Find where the given text appears and provide that cell's center as (X, Y) coordinate. 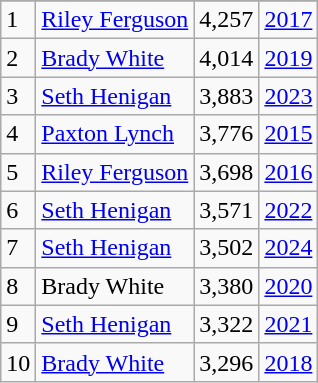
4,014 (226, 58)
8 (18, 286)
2016 (288, 172)
6 (18, 210)
2017 (288, 20)
2023 (288, 96)
3,698 (226, 172)
2020 (288, 286)
7 (18, 248)
3,380 (226, 286)
4 (18, 134)
3,502 (226, 248)
3,322 (226, 324)
2019 (288, 58)
5 (18, 172)
10 (18, 362)
2015 (288, 134)
2018 (288, 362)
1 (18, 20)
Paxton Lynch (115, 134)
2024 (288, 248)
3,571 (226, 210)
3,296 (226, 362)
2021 (288, 324)
3,776 (226, 134)
2022 (288, 210)
2 (18, 58)
9 (18, 324)
4,257 (226, 20)
3,883 (226, 96)
3 (18, 96)
